Output the [X, Y] coordinate of the center of the cell containing the given text.  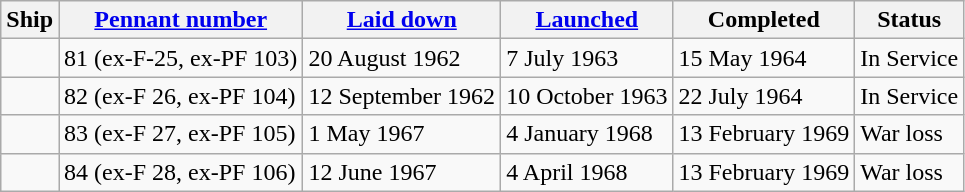
82 (ex-F 26, ex-PF 104) [181, 96]
Status [910, 20]
Pennant number [181, 20]
10 October 1963 [587, 96]
15 May 1964 [764, 58]
83 (ex-F 27, ex-PF 105) [181, 134]
4 April 1968 [587, 172]
Completed [764, 20]
12 September 1962 [402, 96]
4 January 1968 [587, 134]
Laid down [402, 20]
Ship [30, 20]
7 July 1963 [587, 58]
22 July 1964 [764, 96]
1 May 1967 [402, 134]
12 June 1967 [402, 172]
81 (ex-F-25, ex-PF 103) [181, 58]
84 (ex-F 28, ex-PF 106) [181, 172]
20 August 1962 [402, 58]
Launched [587, 20]
